Extract the [X, Y] coordinate from the center of the cell holding the provided text.  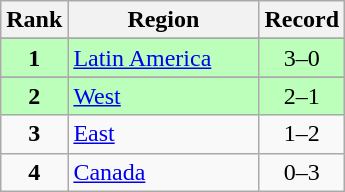
West [164, 96]
Latin America [164, 58]
0–3 [302, 172]
Region [164, 20]
East [164, 134]
3–0 [302, 58]
2 [34, 96]
Rank [34, 20]
Record [302, 20]
4 [34, 172]
1–2 [302, 134]
3 [34, 134]
1 [34, 58]
Canada [164, 172]
2–1 [302, 96]
